Return (X, Y) of the center of cell containing provided text 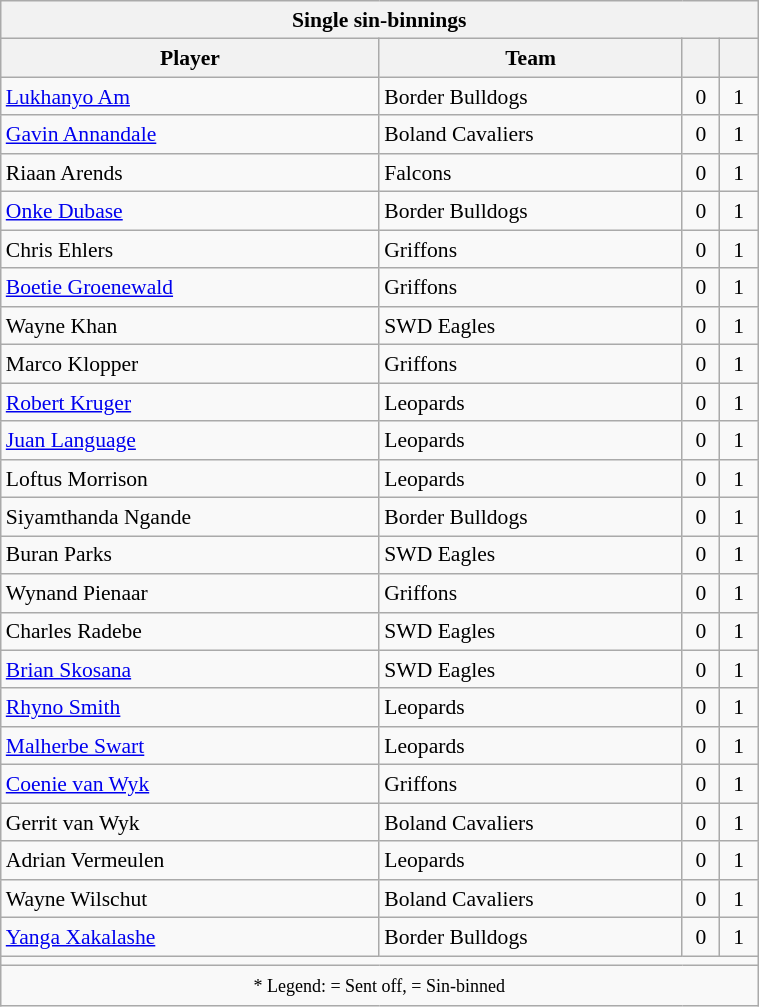
Siyamthanda Ngande (190, 517)
Lukhanyo Am (190, 97)
Player (190, 58)
Yanga Xakalashe (190, 937)
Charles Radebe (190, 631)
Coenie van Wyk (190, 784)
Juan Language (190, 440)
Wayne Wilschut (190, 899)
Single sin-binnings (380, 20)
Boetie Groenewald (190, 288)
Buran Parks (190, 555)
Falcons (530, 173)
* Legend: = Sent off, = Sin-binned (380, 986)
Riaan Arends (190, 173)
Marco Klopper (190, 364)
Onke Dubase (190, 211)
Robert Kruger (190, 402)
Gerrit van Wyk (190, 822)
Gavin Annandale (190, 135)
Loftus Morrison (190, 479)
Malherbe Swart (190, 746)
Rhyno Smith (190, 708)
Adrian Vermeulen (190, 861)
Chris Ehlers (190, 249)
Team (530, 58)
Wayne Khan (190, 326)
Brian Skosana (190, 670)
Wynand Pienaar (190, 593)
